Search for the cell housing the specified text and yield its [x, y] center coordinate. 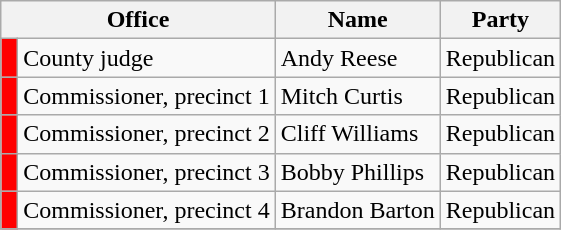
Commissioner, precinct 4 [146, 210]
Andy Reese [358, 58]
Name [358, 20]
Brandon Barton [358, 210]
Commissioner, precinct 1 [146, 96]
Cliff Williams [358, 134]
County judge [146, 58]
Commissioner, precinct 3 [146, 172]
Mitch Curtis [358, 96]
Bobby Phillips [358, 172]
Party [500, 20]
Office [138, 20]
Commissioner, precinct 2 [146, 134]
